Capture the cell that displays the provided text and extract its (x, y) central coordinate. 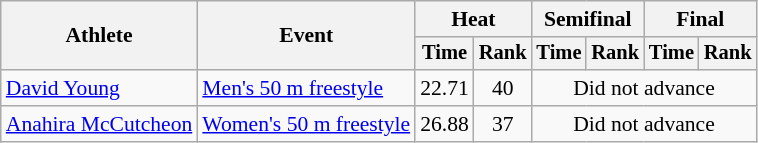
Event (306, 36)
26.88 (444, 124)
Athlete (100, 36)
Men's 50 m freestyle (306, 88)
37 (503, 124)
Final (700, 19)
David Young (100, 88)
Anahira McCutcheon (100, 124)
Heat (473, 19)
22.71 (444, 88)
Semifinal (587, 19)
Women's 50 m freestyle (306, 124)
40 (503, 88)
